Pinpoint the cell where the given text exists, returning its (X, Y) midpoint coordinate. 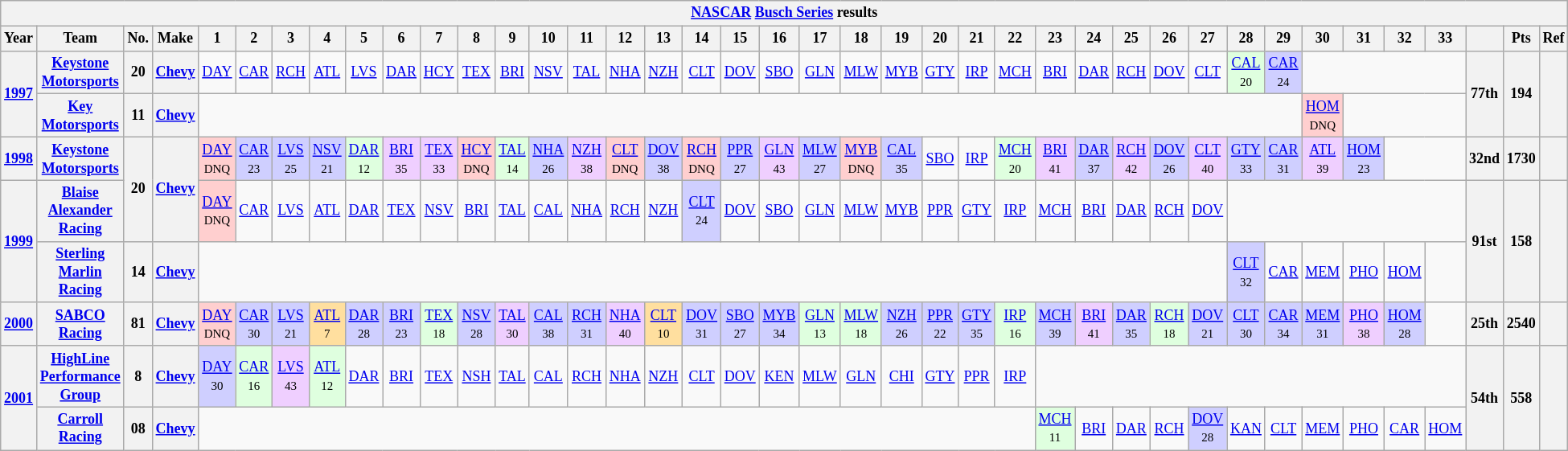
DAR28 (363, 324)
7 (439, 39)
CAR31 (1283, 158)
DOV21 (1208, 324)
3 (291, 39)
CLTDNQ (625, 158)
DOV38 (663, 158)
4 (326, 39)
22 (1015, 39)
1999 (19, 241)
Blaise Alexander Racing (80, 211)
MCH39 (1055, 324)
ATL12 (326, 376)
CAR34 (1283, 324)
2001 (19, 398)
1997 (19, 93)
NSV28 (476, 324)
16 (779, 39)
Year (19, 39)
RCH18 (1169, 324)
CAL20 (1246, 72)
TEX18 (439, 324)
SABCO Racing (80, 324)
24 (1094, 39)
DAR12 (363, 158)
1 (217, 39)
MEM31 (1323, 324)
29 (1283, 39)
HOM28 (1404, 324)
9 (512, 39)
NSH (476, 376)
NZH38 (587, 158)
CLT10 (663, 324)
10 (548, 39)
RCH42 (1132, 158)
81 (138, 324)
MLW18 (860, 324)
GLN13 (820, 324)
91st (1484, 241)
Sterling Marlin Racing (80, 272)
KEN (779, 376)
RCHDNQ (702, 158)
30 (1323, 39)
32 (1404, 39)
HOM23 (1364, 158)
MCH11 (1055, 428)
TEX33 (439, 158)
PPR22 (940, 324)
LVS21 (291, 324)
BRI23 (402, 324)
2000 (19, 324)
DAY30 (217, 376)
25th (1484, 324)
LVS25 (291, 158)
IRP16 (1015, 324)
Make (175, 39)
33 (1446, 39)
PPR27 (740, 158)
Carroll Racing (80, 428)
DAY (217, 72)
NASCAR Busch Series results (785, 13)
CHI (901, 376)
KAN (1246, 428)
ATL39 (1323, 158)
GTY35 (977, 324)
25 (1132, 39)
158 (1521, 241)
CLT30 (1246, 324)
26 (1169, 39)
2 (254, 39)
CAR30 (254, 324)
12 (625, 39)
CLT40 (1208, 158)
CAL35 (901, 158)
21 (977, 39)
ATL7 (326, 324)
No. (138, 39)
GTY33 (1246, 158)
HighLine Performance Group (80, 376)
MLW27 (820, 158)
CLT24 (702, 211)
2540 (1521, 324)
18 (860, 39)
DOV28 (1208, 428)
PHO38 (1364, 324)
SBO27 (740, 324)
Pts (1521, 39)
23 (1055, 39)
MYB34 (779, 324)
1730 (1521, 158)
NSV21 (326, 158)
TAL30 (512, 324)
558 (1521, 398)
RCH31 (587, 324)
77th (1484, 93)
28 (1246, 39)
54th (1484, 398)
Key Motorsports (80, 116)
5 (363, 39)
CAR16 (254, 376)
MYBDNQ (860, 158)
CLT32 (1246, 272)
NZH26 (901, 324)
GLN43 (779, 158)
15 (740, 39)
NHA40 (625, 324)
TAL14 (512, 158)
HCYDNQ (476, 158)
1998 (19, 158)
27 (1208, 39)
CAR24 (1283, 72)
194 (1521, 93)
HCY (439, 72)
17 (820, 39)
MCH20 (1015, 158)
HOMDNQ (1323, 116)
Team (80, 39)
DAR37 (1094, 158)
32nd (1484, 158)
DAR35 (1132, 324)
31 (1364, 39)
08 (138, 428)
LVS43 (291, 376)
CAR23 (254, 158)
Ref (1554, 39)
CAL38 (548, 324)
DOV26 (1169, 158)
DOV31 (702, 324)
NHA26 (548, 158)
6 (402, 39)
19 (901, 39)
BRI35 (402, 158)
13 (663, 39)
